Find where the given text appears and provide that cell's center as (X, Y) coordinate. 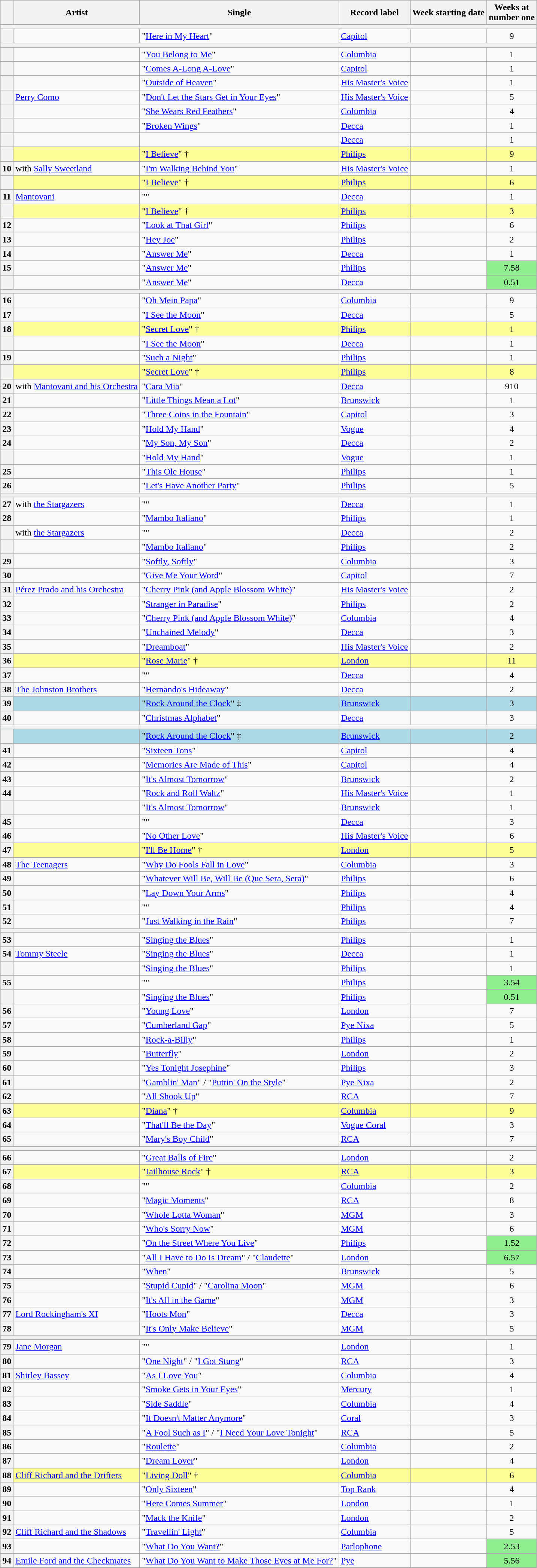
Perry Como (77, 97)
"Mack the Knife" (239, 1518)
"Rock-a-Billy" (239, 1039)
80 (7, 1361)
40 (7, 718)
"Whatever Will Be, Will Be (Que Sera, Sera)" (239, 879)
"Little Things Mean a Lot" (239, 400)
Single (239, 13)
Tommy Steele (77, 954)
"It Doesn't Matter Anymore" (239, 1418)
66 (7, 1157)
"Cumberland Gap" (239, 1025)
"Outside of Heaven" (239, 83)
74 (7, 1272)
"Yes Tonight Josephine" (239, 1068)
"Why Do Fools Fall in Love" (239, 864)
31 (7, 589)
32 (7, 604)
17 (7, 315)
38 (7, 689)
48 (7, 864)
"Dream Lover" (239, 1461)
28 (7, 518)
46 (7, 836)
"Hey Joe" (239, 240)
6.57 (512, 1257)
25 (7, 472)
70 (7, 1214)
"Hernando's Hideaway" (239, 689)
The Teenagers (77, 864)
23 (7, 429)
"Softly, Softly" (239, 561)
"Side Saddle" (239, 1404)
Record label (374, 13)
18 (7, 329)
33 (7, 618)
Artist (77, 13)
2.53 (512, 1546)
50 (7, 893)
19 (7, 357)
85 (7, 1432)
"Lay Down Your Arms" (239, 893)
78 (7, 1328)
76 (7, 1300)
51 (7, 907)
"I'm Walking Behind You" (239, 168)
Pérez Prado and his Orchestra (77, 589)
Cliff Richard and the Drifters (77, 1475)
53 (7, 940)
Parlophone (374, 1546)
88 (7, 1475)
"All Shook Up" (239, 1096)
58 (7, 1039)
12 (7, 225)
"Three Coins in the Fountain" (239, 415)
Top Rank (374, 1489)
24 (7, 443)
57 (7, 1025)
"Young Love" (239, 1011)
91 (7, 1518)
82 (7, 1389)
52 (7, 921)
61 (7, 1082)
27 (7, 504)
"One Night" / "I Got Stung" (239, 1361)
22 (7, 415)
Coral (374, 1418)
"She Wears Red Feathers" (239, 111)
"It's All in the Game" (239, 1300)
45 (7, 821)
86 (7, 1446)
Cliff Richard and the Shadows (77, 1532)
3.54 (512, 982)
"Stupid Cupid" / "Carolina Moon" (239, 1286)
43 (7, 779)
89 (7, 1489)
"Who's Sorry Now" (239, 1229)
14 (7, 254)
with Mantovani and his Orchestra (77, 386)
"Roulette" (239, 1446)
"Magic Moments" (239, 1200)
"Just Walking in the Rain" (239, 921)
"What Do You Want to Make Those Eyes at Me For?" (239, 1561)
"Living Doll" † (239, 1475)
"Stranger in Paradise" (239, 604)
"Rock and Roll Waltz" (239, 793)
"It's Only Make Believe" (239, 1328)
"Mary's Boy Child" (239, 1139)
72 (7, 1243)
"Jailhouse Rock" † (239, 1172)
10 (7, 168)
49 (7, 879)
Vogue Coral (374, 1125)
"Broken Wings" (239, 125)
42 (7, 765)
"Great Balls of Fire" (239, 1157)
67 (7, 1172)
77 (7, 1314)
"Memories Are Made of This" (239, 765)
13 (7, 240)
"As I Love You" (239, 1375)
"Butterfly" (239, 1054)
"Diana" † (239, 1111)
55 (7, 982)
65 (7, 1139)
56 (7, 1011)
30 (7, 575)
"On the Street Where You Live" (239, 1243)
Pye (374, 1561)
"No Other Love" (239, 836)
79 (7, 1347)
"Unchained Melody" (239, 632)
7.58 (512, 268)
73 (7, 1257)
The Johnston Brothers (77, 689)
39 (7, 704)
90 (7, 1504)
"A Fool Such as I" / "I Need Your Love Tonight" (239, 1432)
"Give Me Your Word" (239, 575)
"When" (239, 1272)
87 (7, 1461)
36 (7, 661)
"Such a Night" (239, 357)
Lord Rockingham's XI (77, 1314)
Mercury (374, 1389)
"Hoots Mon" (239, 1314)
20 (7, 386)
"You Belong to Me" (239, 54)
29 (7, 561)
15 (7, 268)
94 (7, 1561)
54 (7, 954)
"Don't Let the Stars Get in Your Eyes" (239, 97)
83 (7, 1404)
26 (7, 486)
Mantovani (77, 197)
"My Son, My Son" (239, 443)
60 (7, 1068)
92 (7, 1532)
47 (7, 850)
Emile Ford and the Checkmates (77, 1561)
64 (7, 1125)
63 (7, 1111)
"Comes A-Long A-Love" (239, 68)
84 (7, 1418)
34 (7, 632)
"Look at That Girl" (239, 225)
59 (7, 1054)
"Whole Lotta Woman" (239, 1214)
"Sixteen Tons" (239, 750)
"Gamblin' Man" / "Puttin' On the Style" (239, 1082)
81 (7, 1375)
21 (7, 400)
Shirley Bassey (77, 1375)
Weeks atnumber one (512, 13)
"All I Have to Do Is Dream" / "Claudette" (239, 1257)
"Rose Marie" † (239, 661)
75 (7, 1286)
62 (7, 1096)
"Here in My Heart" (239, 36)
910 (512, 386)
Week starting date (448, 13)
35 (7, 647)
"Travellin' Light" (239, 1532)
"Only Sixteen" (239, 1489)
"Cara Mia" (239, 386)
37 (7, 675)
69 (7, 1200)
"Smoke Gets in Your Eyes" (239, 1389)
71 (7, 1229)
"Here Comes Summer" (239, 1504)
5.56 (512, 1561)
68 (7, 1186)
41 (7, 750)
"Oh Mein Papa" (239, 301)
"I'll Be Home" † (239, 850)
"What Do You Want?" (239, 1546)
"Dreamboat" (239, 647)
44 (7, 793)
16 (7, 301)
1.52 (512, 1243)
"Christmas Alphabet" (239, 718)
"Let's Have Another Party" (239, 486)
Jane Morgan (77, 1347)
"This Ole House" (239, 472)
93 (7, 1546)
with Sally Sweetland (77, 168)
"That'll Be the Day" (239, 1125)
